Pinpoint the cell where the given text exists, returning its (x, y) midpoint coordinate. 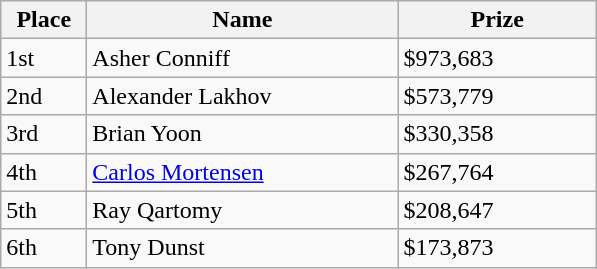
$973,683 (498, 58)
Place (44, 20)
Ray Qartomy (242, 210)
$330,358 (498, 134)
Carlos Mortensen (242, 172)
6th (44, 248)
5th (44, 210)
Alexander Lakhov (242, 96)
1st (44, 58)
$208,647 (498, 210)
4th (44, 172)
Brian Yoon (242, 134)
Name (242, 20)
Tony Dunst (242, 248)
$573,779 (498, 96)
Prize (498, 20)
Asher Conniff (242, 58)
3rd (44, 134)
$173,873 (498, 248)
$267,764 (498, 172)
2nd (44, 96)
